Extract the (x, y) coordinate from the center of the cell holding the provided text.  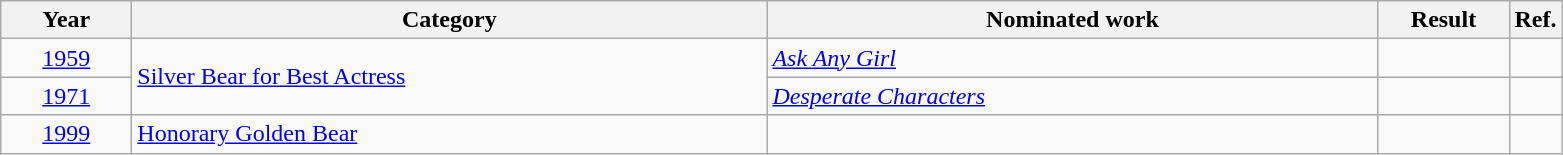
Honorary Golden Bear (450, 134)
Result (1444, 20)
Category (450, 20)
Desperate Characters (1072, 96)
1959 (66, 58)
Silver Bear for Best Actress (450, 77)
Nominated work (1072, 20)
Year (66, 20)
1999 (66, 134)
Ref. (1536, 20)
Ask Any Girl (1072, 58)
1971 (66, 96)
